Return (x, y) of the center of cell containing provided text 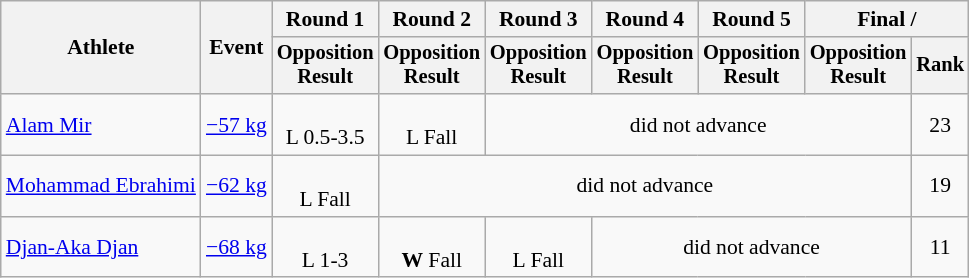
W Fall (432, 248)
Athlete (101, 48)
Rank (940, 66)
Final / (887, 19)
L 0.5-3.5 (326, 124)
Djan-Aka Djan (101, 248)
19 (940, 186)
−68 kg (236, 248)
Round 3 (538, 19)
Round 1 (326, 19)
L 1-3 (326, 248)
Alam Mir (101, 124)
−62 kg (236, 186)
Event (236, 48)
11 (940, 248)
Round 5 (752, 19)
−57 kg (236, 124)
Round 4 (646, 19)
Round 2 (432, 19)
Mohammad Ebrahimi (101, 186)
23 (940, 124)
